For the text-containing cell, return its midpoint in (x, y) coordinate format. 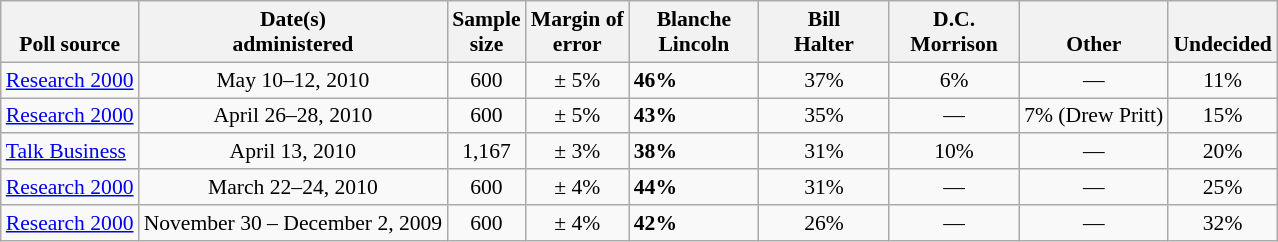
35% (824, 116)
Date(s)administered (294, 32)
32% (1222, 223)
May 10–12, 2010 (294, 80)
Margin oferror (578, 32)
25% (1222, 187)
Poll source (70, 32)
15% (1222, 116)
March 22–24, 2010 (294, 187)
11% (1222, 80)
April 13, 2010 (294, 152)
38% (694, 152)
7% (Drew Pritt) (1094, 116)
Samplesize (486, 32)
10% (954, 152)
6% (954, 80)
BlancheLincoln (694, 32)
± 3% (578, 152)
46% (694, 80)
20% (1222, 152)
43% (694, 116)
44% (694, 187)
D.C.Morrison (954, 32)
37% (824, 80)
1,167 (486, 152)
26% (824, 223)
BillHalter (824, 32)
Other (1094, 32)
Talk Business (70, 152)
42% (694, 223)
April 26–28, 2010 (294, 116)
November 30 – December 2, 2009 (294, 223)
Undecided (1222, 32)
